For the text-containing cell, return its midpoint in (X, Y) coordinate format. 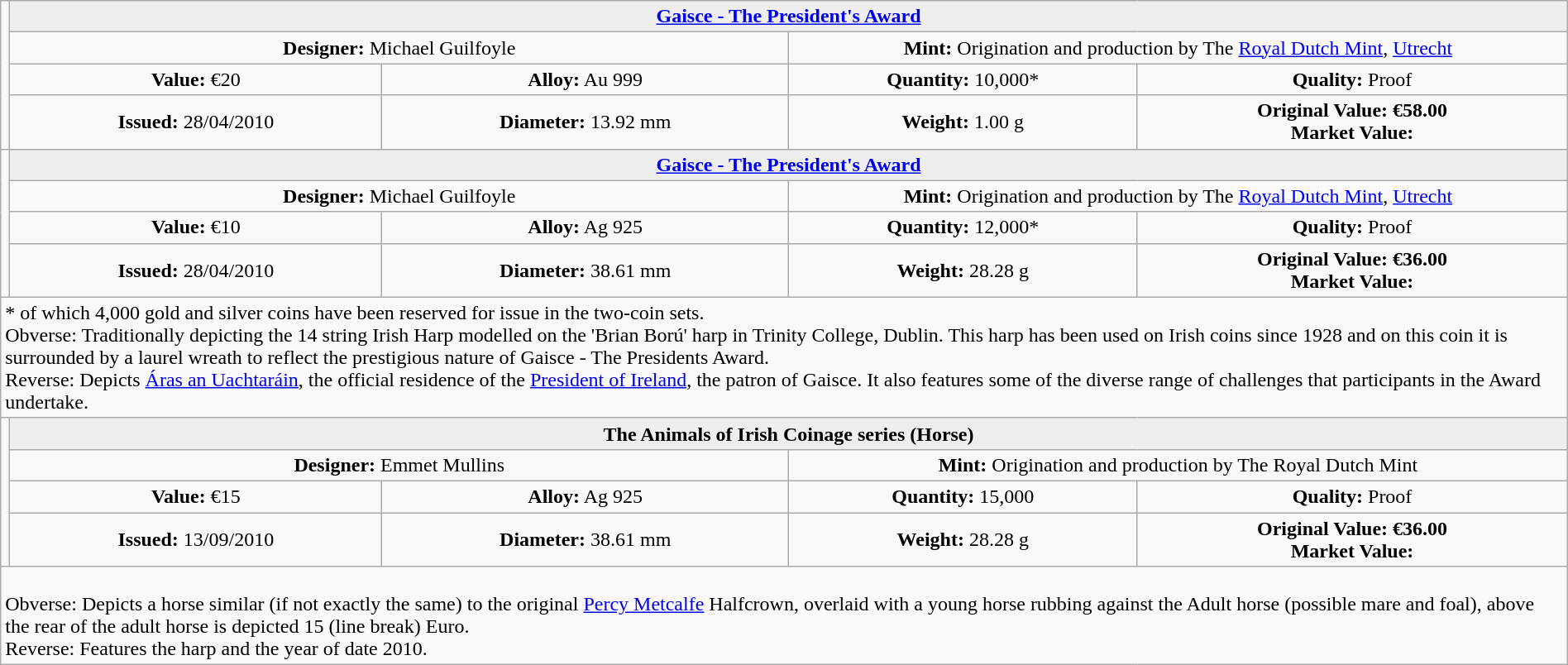
Value: €20 (196, 79)
Quantity: 10,000* (963, 79)
Diameter: 13.92 mm (586, 122)
Value: €10 (196, 227)
Alloy: Au 999 (586, 79)
Value: €15 (196, 496)
Designer: Emmet Mullins (399, 465)
Quantity: 12,000* (963, 227)
Quantity: 15,000 (963, 496)
The Animals of Irish Coinage series (Horse) (789, 433)
Mint: Origination and production by The Royal Dutch Mint (1178, 465)
Issued: 13/09/2010 (196, 539)
Original Value: €58.00 Market Value: (1352, 122)
Weight: 1.00 g (963, 122)
